Pinpoint the cell where the given text exists, returning its [x, y] midpoint coordinate. 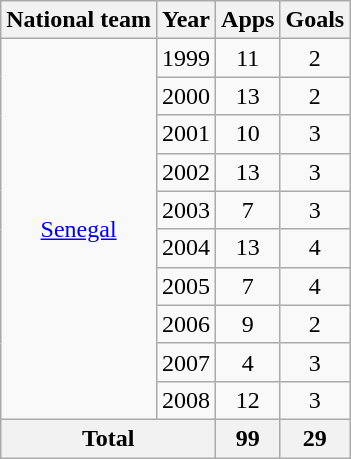
National team [79, 20]
2008 [186, 400]
10 [248, 134]
2002 [186, 172]
2006 [186, 324]
9 [248, 324]
2001 [186, 134]
99 [248, 438]
12 [248, 400]
1999 [186, 58]
2004 [186, 248]
2005 [186, 286]
2007 [186, 362]
Goals [315, 20]
2000 [186, 96]
Total [108, 438]
Apps [248, 20]
Year [186, 20]
11 [248, 58]
29 [315, 438]
2003 [186, 210]
Senegal [79, 230]
